Output the (X, Y) coordinate of the center of the cell containing the given text.  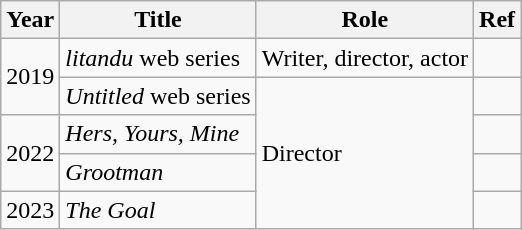
Director (364, 153)
Hers, Yours, Mine (158, 134)
Title (158, 20)
Writer, director, actor (364, 58)
2019 (30, 77)
2022 (30, 153)
litandu web series (158, 58)
Untitled web series (158, 96)
Grootman (158, 172)
Year (30, 20)
Ref (498, 20)
2023 (30, 210)
Role (364, 20)
The Goal (158, 210)
